Capture the cell that displays the provided text and extract its [x, y] central coordinate. 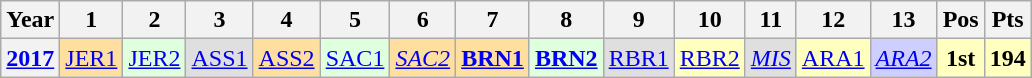
BRN1 [493, 58]
7 [493, 20]
RBR1 [638, 58]
1 [92, 20]
ASS1 [220, 58]
JER1 [92, 58]
Pos [960, 20]
Year [30, 20]
ASS2 [286, 58]
5 [355, 20]
RBR2 [710, 58]
194 [1008, 58]
9 [638, 20]
3 [220, 20]
ARA2 [904, 58]
Pts [1008, 20]
13 [904, 20]
SAC1 [355, 58]
ARA1 [833, 58]
SAC2 [423, 58]
11 [770, 20]
BRN2 [566, 58]
8 [566, 20]
1st [960, 58]
12 [833, 20]
2 [154, 20]
MIS [770, 58]
JER2 [154, 58]
10 [710, 20]
2017 [30, 58]
6 [423, 20]
4 [286, 20]
